Locate the cell with the specified text and output its (X, Y) center coordinate. 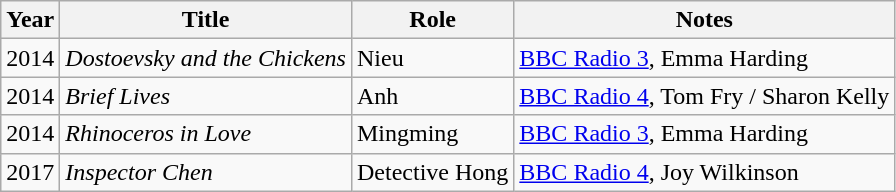
Year (30, 20)
Dostoevsky and the Chickens (206, 58)
Nieu (432, 58)
2017 (30, 172)
Mingming (432, 134)
Anh (432, 96)
BBC Radio 4, Tom Fry / Sharon Kelly (704, 96)
Inspector Chen (206, 172)
Brief Lives (206, 96)
Notes (704, 20)
Role (432, 20)
Rhinoceros in Love (206, 134)
BBC Radio 4, Joy Wilkinson (704, 172)
Title (206, 20)
Detective Hong (432, 172)
